Return (x, y) of the center of cell containing provided text 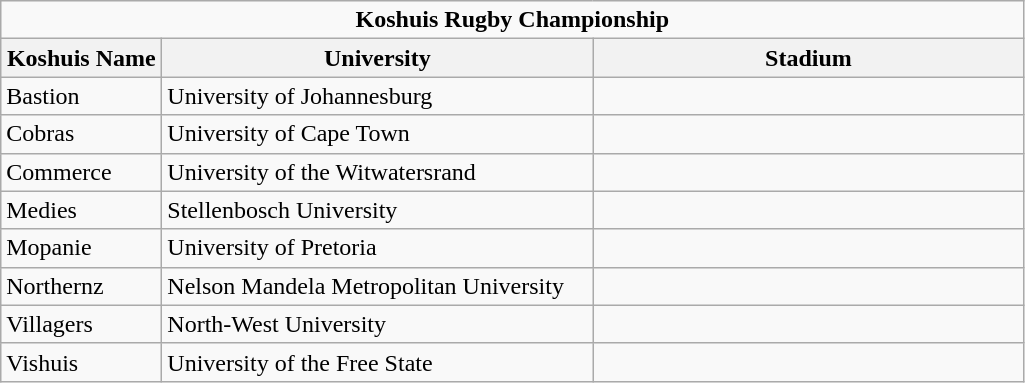
University of Cape Town (378, 134)
Stadium (808, 58)
University of Pretoria (378, 248)
Villagers (82, 324)
University of the Free State (378, 362)
North-West University (378, 324)
Stellenbosch University (378, 210)
Koshuis Rugby Championship (512, 20)
Vishuis (82, 362)
Koshuis Name (82, 58)
Commerce (82, 172)
University (378, 58)
Medies (82, 210)
University of Johannesburg (378, 96)
Cobras (82, 134)
Northernz (82, 286)
Mopanie (82, 248)
Nelson Mandela Metropolitan University (378, 286)
University of the Witwatersrand (378, 172)
Bastion (82, 96)
